Extract the [x, y] coordinate from the center of the cell holding the provided text.  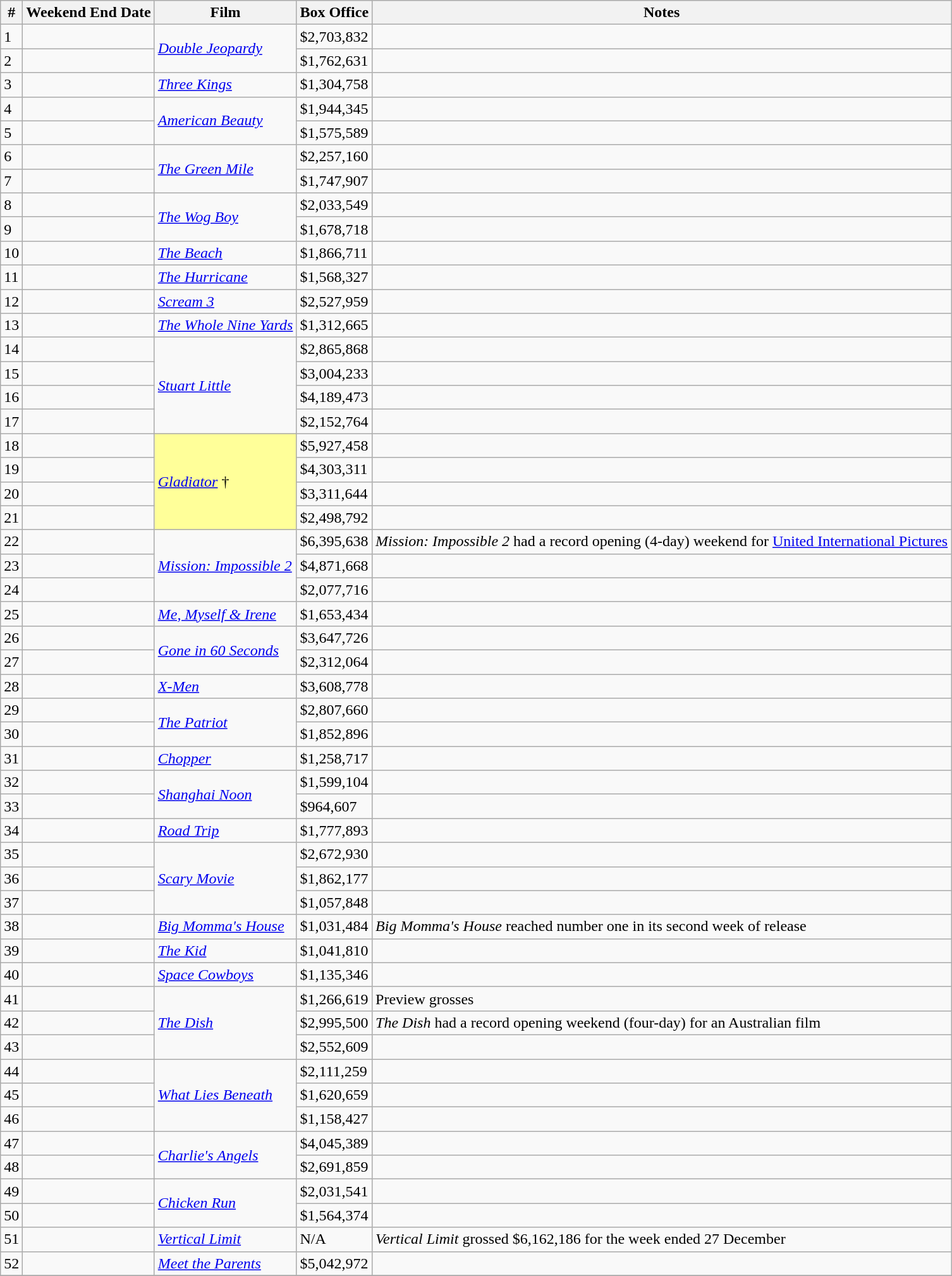
Notes [662, 13]
$2,111,259 [334, 1071]
8 [11, 205]
$6,395,638 [334, 542]
42 [11, 1023]
25 [11, 614]
44 [11, 1071]
Scream 3 [225, 301]
$4,189,473 [334, 398]
$1,777,893 [334, 830]
52 [11, 1263]
Film [225, 13]
$2,152,764 [334, 422]
5 [11, 133]
$3,004,233 [334, 374]
49 [11, 1191]
Road Trip [225, 830]
41 [11, 999]
$2,527,959 [334, 301]
$1,031,484 [334, 927]
$1,862,177 [334, 878]
$1,564,374 [334, 1215]
$4,871,668 [334, 566]
$4,045,389 [334, 1143]
Mission: Impossible 2 had a record opening (4-day) weekend for United International Pictures [662, 542]
27 [11, 662]
51 [11, 1239]
39 [11, 951]
26 [11, 638]
$4,303,311 [334, 470]
32 [11, 782]
Scary Movie [225, 878]
$1,312,665 [334, 325]
7 [11, 181]
$2,257,160 [334, 157]
$1,762,631 [334, 61]
$1,653,434 [334, 614]
$2,031,541 [334, 1191]
The Beach [225, 253]
18 [11, 446]
$2,498,792 [334, 518]
30 [11, 734]
6 [11, 157]
$1,747,907 [334, 181]
45 [11, 1095]
$2,672,930 [334, 854]
$1,158,427 [334, 1119]
Big Momma's House reached number one in its second week of release [662, 927]
1 [11, 37]
$1,568,327 [334, 277]
$964,607 [334, 806]
13 [11, 325]
N/A [334, 1239]
12 [11, 301]
$2,691,859 [334, 1167]
The Wog Boy [225, 217]
37 [11, 902]
16 [11, 398]
38 [11, 927]
15 [11, 374]
Gone in 60 Seconds [225, 650]
23 [11, 566]
47 [11, 1143]
$1,057,848 [334, 902]
$1,575,589 [334, 133]
$2,312,064 [334, 662]
Vertical Limit grossed $6,162,186 for the week ended 27 December [662, 1239]
Meet the Parents [225, 1263]
Box Office [334, 13]
50 [11, 1215]
36 [11, 878]
21 [11, 518]
Charlie's Angels [225, 1155]
4 [11, 109]
Weekend End Date [88, 13]
40 [11, 975]
35 [11, 854]
$1,620,659 [334, 1095]
Preview grosses [662, 999]
46 [11, 1119]
$1,944,345 [334, 109]
The Patriot [225, 722]
$3,311,644 [334, 494]
$1,678,718 [334, 229]
Big Momma's House [225, 927]
$2,703,832 [334, 37]
22 [11, 542]
$2,807,660 [334, 710]
$1,041,810 [334, 951]
11 [11, 277]
Stuart Little [225, 386]
Space Cowboys [225, 975]
$2,552,609 [334, 1047]
What Lies Beneath [225, 1095]
$3,647,726 [334, 638]
$2,865,868 [334, 349]
The Dish had a record opening weekend (four-day) for an Australian film [662, 1023]
$5,042,972 [334, 1263]
Vertical Limit [225, 1239]
$2,995,500 [334, 1023]
$1,135,346 [334, 975]
Three Kings [225, 85]
$1,866,711 [334, 253]
The Green Mile [225, 169]
$1,258,717 [334, 758]
The Dish [225, 1023]
Gladiator † [225, 482]
The Whole Nine Yards [225, 325]
Chopper [225, 758]
The Kid [225, 951]
Shanghai Noon [225, 794]
Mission: Impossible 2 [225, 566]
14 [11, 349]
9 [11, 229]
# [11, 13]
$5,927,458 [334, 446]
10 [11, 253]
28 [11, 686]
31 [11, 758]
2 [11, 61]
48 [11, 1167]
$2,077,716 [334, 590]
3 [11, 85]
20 [11, 494]
Chicken Run [225, 1203]
33 [11, 806]
$2,033,549 [334, 205]
$1,852,896 [334, 734]
X-Men [225, 686]
$1,599,104 [334, 782]
The Hurricane [225, 277]
Me, Myself & Irene [225, 614]
24 [11, 590]
19 [11, 470]
17 [11, 422]
$1,304,758 [334, 85]
43 [11, 1047]
$1,266,619 [334, 999]
American Beauty [225, 121]
34 [11, 830]
Double Jeopardy [225, 49]
29 [11, 710]
$3,608,778 [334, 686]
